Provide the [x, y] coordinate of the cell's center where the given text is located.  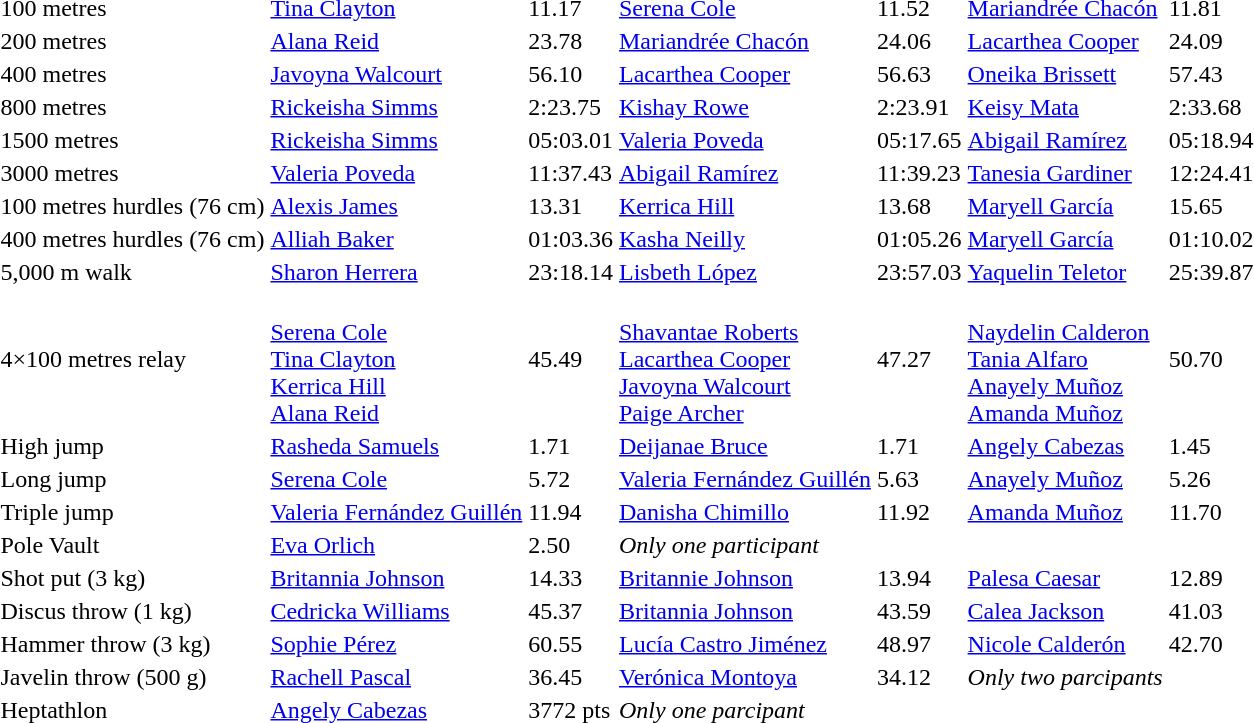
Naydelin Calderon Tania AlfaroAnayely MuñozAmanda Muñoz [1065, 359]
Serena Cole [396, 479]
01:05.26 [919, 239]
Tanesia Gardiner [1065, 173]
Lisbeth López [746, 272]
23.78 [571, 41]
Rasheda Samuels [396, 446]
Mariandrée Chacón [746, 41]
Kishay Rowe [746, 107]
Kasha Neilly [746, 239]
Serena ColeTina ClaytonKerrica HillAlana Reid [396, 359]
43.59 [919, 611]
Alliah Baker [396, 239]
60.55 [571, 644]
Britannie Johnson [746, 578]
Cedricka Williams [396, 611]
Only two parcipants [1065, 677]
24.06 [919, 41]
05:03.01 [571, 140]
Lucía Castro Jiménez [746, 644]
11.92 [919, 512]
56.10 [571, 74]
5.72 [571, 479]
Verónica Montoya [746, 677]
2.50 [571, 545]
23:18.14 [571, 272]
Amanda Muñoz [1065, 512]
11.94 [571, 512]
23:57.03 [919, 272]
5.63 [919, 479]
Oneika Brissett [1065, 74]
01:03.36 [571, 239]
Only one participant [746, 545]
Danisha Chimillo [746, 512]
Shavantae RobertsLacarthea CooperJavoyna WalcourtPaige Archer [746, 359]
56.63 [919, 74]
11:37.43 [571, 173]
14.33 [571, 578]
Nicole Calderón [1065, 644]
45.37 [571, 611]
Angely Cabezas [1065, 446]
48.97 [919, 644]
Deijanae Bruce [746, 446]
Alexis James [396, 206]
11:39.23 [919, 173]
Javoyna Walcourt [396, 74]
Anayely Muñoz [1065, 479]
Palesa Caesar [1065, 578]
13.68 [919, 206]
Sophie Pérez [396, 644]
2:23.75 [571, 107]
Calea Jackson [1065, 611]
Rachell Pascal [396, 677]
13.31 [571, 206]
45.49 [571, 359]
13.94 [919, 578]
34.12 [919, 677]
Eva Orlich [396, 545]
Yaquelin Teletor [1065, 272]
47.27 [919, 359]
Alana Reid [396, 41]
Sharon Herrera [396, 272]
Kerrica Hill [746, 206]
2:23.91 [919, 107]
Keisy Mata [1065, 107]
05:17.65 [919, 140]
36.45 [571, 677]
